Determine the [X, Y] coordinate at the center of the cell enclosing the given text.  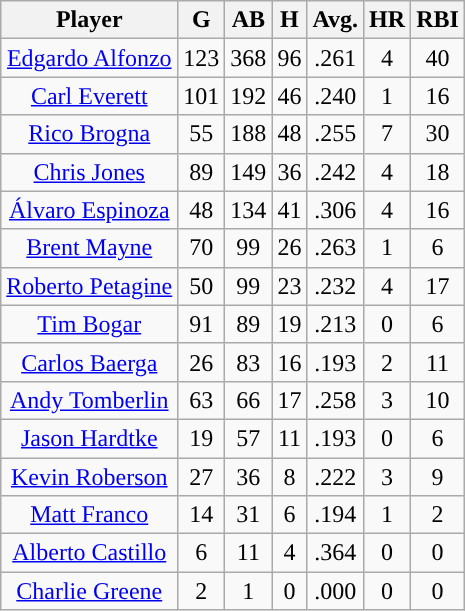
.306 [336, 210]
41 [290, 210]
Edgardo Alfonzo [90, 58]
.261 [336, 58]
9 [438, 477]
Carl Everett [90, 96]
Charlie Greene [90, 591]
18 [438, 172]
23 [290, 286]
Roberto Petagine [90, 286]
Álvaro Espinoza [90, 210]
14 [202, 515]
Rico Brogna [90, 134]
101 [202, 96]
Kevin Roberson [90, 477]
63 [202, 400]
Alberto Castillo [90, 553]
G [202, 20]
8 [290, 477]
57 [248, 438]
Brent Mayne [90, 248]
31 [248, 515]
H [290, 20]
Avg. [336, 20]
RBI [438, 20]
Andy Tomberlin [90, 400]
.242 [336, 172]
40 [438, 58]
55 [202, 134]
Matt Franco [90, 515]
AB [248, 20]
Tim Bogar [90, 324]
.240 [336, 96]
HR [388, 20]
Chris Jones [90, 172]
83 [248, 362]
.364 [336, 553]
Jason Hardtke [90, 438]
.194 [336, 515]
.213 [336, 324]
.000 [336, 591]
30 [438, 134]
149 [248, 172]
27 [202, 477]
.258 [336, 400]
50 [202, 286]
134 [248, 210]
96 [290, 58]
.263 [336, 248]
.255 [336, 134]
.232 [336, 286]
368 [248, 58]
70 [202, 248]
123 [202, 58]
192 [248, 96]
Player [90, 20]
188 [248, 134]
10 [438, 400]
7 [388, 134]
Carlos Baerga [90, 362]
66 [248, 400]
46 [290, 96]
91 [202, 324]
.222 [336, 477]
